Return the (x, y) coordinate for the center point of the cell that contains the specified text.  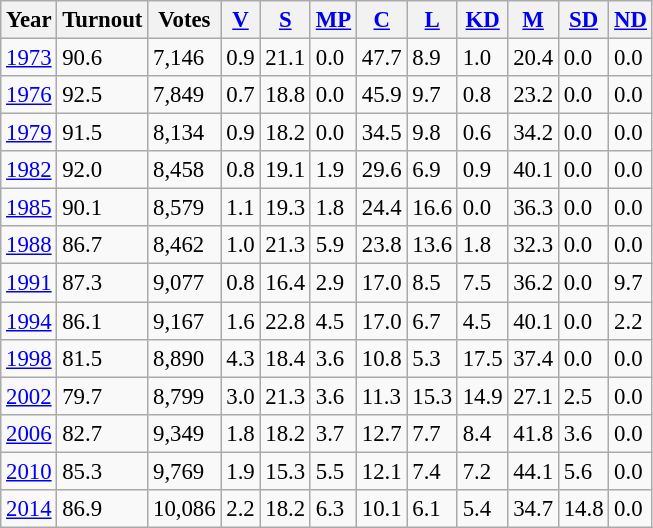
13.6 (432, 245)
92.5 (102, 95)
47.7 (382, 58)
16.4 (285, 283)
23.8 (382, 245)
22.8 (285, 321)
34.5 (382, 133)
10.8 (382, 358)
7.5 (482, 283)
1988 (29, 245)
4.3 (240, 358)
6.9 (432, 170)
90.1 (102, 208)
6.1 (432, 509)
Turnout (102, 20)
17.5 (482, 358)
1985 (29, 208)
8,799 (184, 396)
S (285, 20)
1976 (29, 95)
2.5 (583, 396)
3.7 (333, 433)
23.2 (533, 95)
87.3 (102, 283)
44.1 (533, 471)
36.3 (533, 208)
85.3 (102, 471)
90.6 (102, 58)
14.9 (482, 396)
2.9 (333, 283)
12.7 (382, 433)
7.2 (482, 471)
79.7 (102, 396)
21.1 (285, 58)
8,890 (184, 358)
86.7 (102, 245)
8,134 (184, 133)
1994 (29, 321)
7,146 (184, 58)
5.4 (482, 509)
81.5 (102, 358)
24.4 (382, 208)
8.5 (432, 283)
8.4 (482, 433)
7.7 (432, 433)
2010 (29, 471)
10.1 (382, 509)
5.3 (432, 358)
0.6 (482, 133)
18.4 (285, 358)
6.7 (432, 321)
8.9 (432, 58)
5.6 (583, 471)
MP (333, 20)
1991 (29, 283)
9.8 (432, 133)
92.0 (102, 170)
91.5 (102, 133)
27.1 (533, 396)
1998 (29, 358)
5.5 (333, 471)
19.3 (285, 208)
16.6 (432, 208)
34.7 (533, 509)
8,579 (184, 208)
Year (29, 20)
9,077 (184, 283)
ND (631, 20)
41.8 (533, 433)
SD (583, 20)
3.0 (240, 396)
82.7 (102, 433)
9,349 (184, 433)
9,769 (184, 471)
L (432, 20)
32.3 (533, 245)
KD (482, 20)
7.4 (432, 471)
29.6 (382, 170)
1973 (29, 58)
5.9 (333, 245)
36.2 (533, 283)
V (240, 20)
86.1 (102, 321)
12.1 (382, 471)
34.2 (533, 133)
M (533, 20)
6.3 (333, 509)
11.3 (382, 396)
18.8 (285, 95)
8,462 (184, 245)
86.9 (102, 509)
10,086 (184, 509)
0.7 (240, 95)
45.9 (382, 95)
20.4 (533, 58)
1979 (29, 133)
14.8 (583, 509)
19.1 (285, 170)
2002 (29, 396)
1.1 (240, 208)
2006 (29, 433)
9,167 (184, 321)
C (382, 20)
37.4 (533, 358)
8,458 (184, 170)
2014 (29, 509)
1.6 (240, 321)
1982 (29, 170)
Votes (184, 20)
7,849 (184, 95)
